For the text-containing cell, return its midpoint in [x, y] coordinate format. 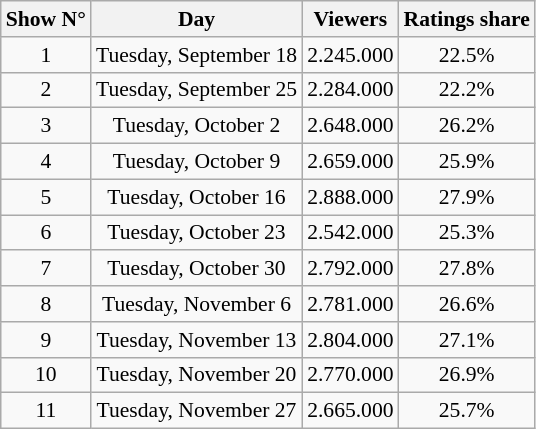
1 [46, 55]
2.804.000 [350, 340]
Tuesday, October 23 [196, 233]
Viewers [350, 19]
2.781.000 [350, 304]
2.542.000 [350, 233]
Tuesday, October 30 [196, 269]
22.5% [467, 55]
Tuesday, October 16 [196, 197]
Ratings share [467, 19]
Tuesday, November 6 [196, 304]
2.245.000 [350, 55]
Tuesday, October 2 [196, 126]
8 [46, 304]
10 [46, 375]
5 [46, 197]
2.770.000 [350, 375]
2.648.000 [350, 126]
27.9% [467, 197]
3 [46, 126]
27.1% [467, 340]
Tuesday, November 13 [196, 340]
Tuesday, September 18 [196, 55]
11 [46, 411]
Tuesday, September 25 [196, 90]
Tuesday, October 9 [196, 162]
26.2% [467, 126]
26.6% [467, 304]
4 [46, 162]
2.888.000 [350, 197]
2.665.000 [350, 411]
25.7% [467, 411]
26.9% [467, 375]
25.9% [467, 162]
25.3% [467, 233]
Tuesday, November 20 [196, 375]
6 [46, 233]
2.284.000 [350, 90]
Day [196, 19]
7 [46, 269]
27.8% [467, 269]
9 [46, 340]
22.2% [467, 90]
2 [46, 90]
Tuesday, November 27 [196, 411]
Show N° [46, 19]
2.792.000 [350, 269]
2.659.000 [350, 162]
